Return (X, Y) of the center of cell containing provided text 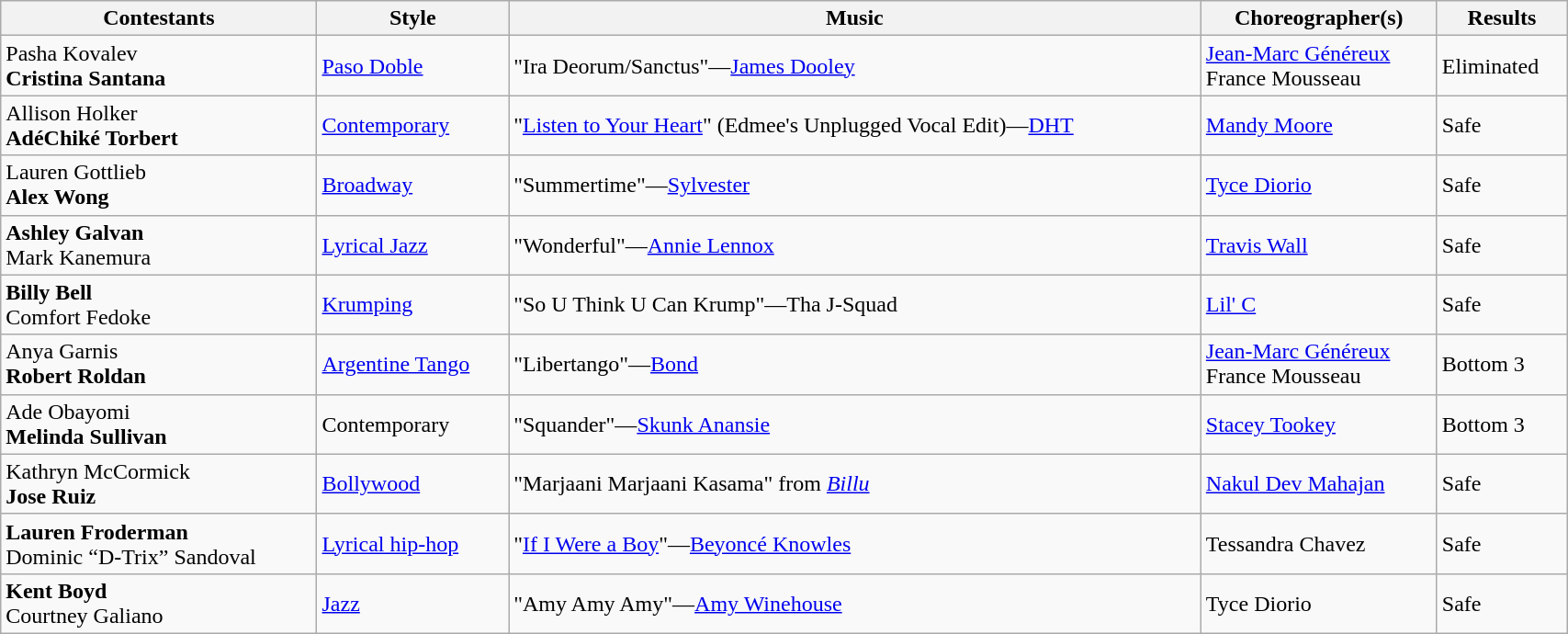
"Squander"—Skunk Anansie (855, 425)
Pasha KovalevCristina Santana (159, 66)
Allison HolkerAdéChiké Torbert (159, 125)
Choreographer(s) (1319, 18)
Lauren FrodermanDominic “D-Trix” Sandoval (159, 544)
"Wonderful"—Annie Lennox (855, 244)
"Libertango"—Bond (855, 364)
Kent BoydCourtney Galiano (159, 603)
Tessandra Chavez (1319, 544)
"So U Think U Can Krump"—Tha J-Squad (855, 305)
Mandy Moore (1319, 125)
"Summertime"—Sylvester (855, 186)
Argentine Tango (413, 364)
Kathryn McCormickJose Ruiz (159, 483)
Jazz (413, 603)
Broadway (413, 186)
Ashley GalvanMark Kanemura (159, 244)
Travis Wall (1319, 244)
Paso Doble (413, 66)
"Amy Amy Amy"—Amy Winehouse (855, 603)
Lyrical hip-hop (413, 544)
Lil' C (1319, 305)
Music (855, 18)
Contestants (159, 18)
"Ira Deorum/Sanctus"—James Dooley (855, 66)
"If I Were a Boy"—Beyoncé Knowles (855, 544)
Bollywood (413, 483)
Anya GarnisRobert Roldan (159, 364)
Nakul Dev Mahajan (1319, 483)
Stacey Tookey (1319, 425)
"Listen to Your Heart" (Edmee's Unplugged Vocal Edit)—DHT (855, 125)
Billy BellComfort Fedoke (159, 305)
Lauren GottliebAlex Wong (159, 186)
Eliminated (1501, 66)
Results (1501, 18)
Style (413, 18)
"Marjaani Marjaani Kasama" from Billu (855, 483)
Ade ObayomiMelinda Sullivan (159, 425)
Krumping (413, 305)
Lyrical Jazz (413, 244)
